Pinpoint the cell where the given text exists, returning its (X, Y) midpoint coordinate. 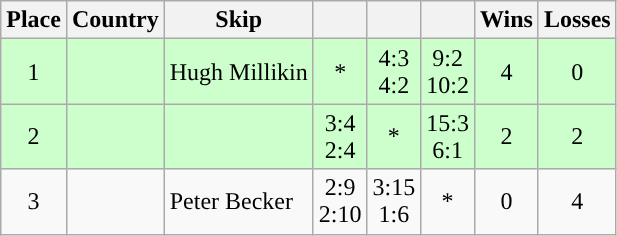
Skip (238, 20)
3:4 2:4 (340, 136)
1 (34, 72)
3:15 1:6 (394, 202)
4:3 4:2 (394, 72)
15:3 6:1 (448, 136)
Wins (506, 20)
9:210:2 (448, 72)
2:92:10 (340, 202)
Losses (577, 20)
Hugh Millikin (238, 72)
Country (115, 20)
Peter Becker (238, 202)
Place (34, 20)
3 (34, 202)
